Return (x, y) of the center of cell containing provided text 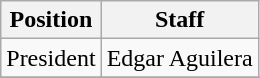
Position (51, 20)
Edgar Aguilera (180, 58)
President (51, 58)
Staff (180, 20)
